Determine the (x, y) coordinate at the center of the cell enclosing the given text.  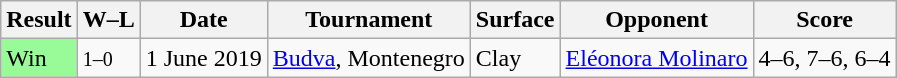
1 June 2019 (204, 58)
Eléonora Molinaro (656, 58)
Result (39, 20)
Surface (515, 20)
4–6, 7–6, 6–4 (824, 58)
Date (204, 20)
Clay (515, 58)
Tournament (368, 20)
Opponent (656, 20)
Win (39, 58)
W–L (108, 20)
Budva, Montenegro (368, 58)
Score (824, 20)
1–0 (108, 58)
